Find where the given text appears and provide that cell's center as [x, y] coordinate. 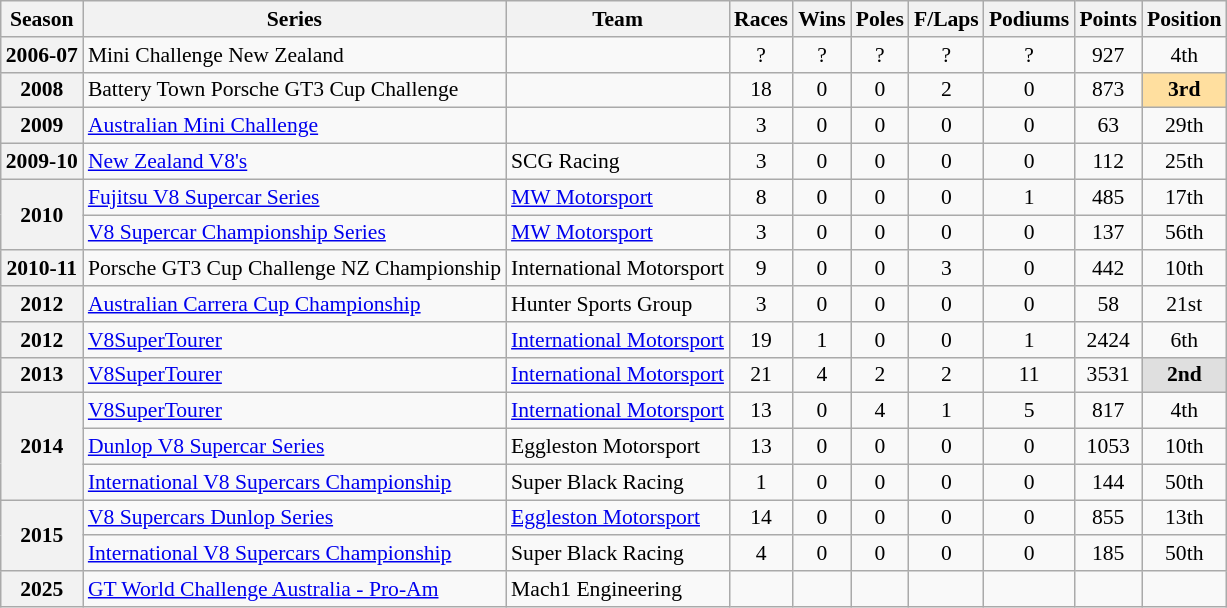
442 [1108, 269]
Australian Mini Challenge [294, 126]
Position [1184, 19]
2014 [42, 446]
Mini Challenge New Zealand [294, 55]
855 [1108, 518]
2010-11 [42, 269]
Fujitsu V8 Supercar Series [294, 197]
Team [618, 19]
873 [1108, 90]
Hunter Sports Group [618, 304]
1053 [1108, 447]
2010 [42, 214]
2006-07 [42, 55]
F/Laps [946, 19]
Porsche GT3 Cup Challenge NZ Championship [294, 269]
GT World Challenge Australia - Pro-Am [294, 589]
2013 [42, 375]
14 [761, 518]
2015 [42, 536]
56th [1184, 233]
2025 [42, 589]
485 [1108, 197]
19 [761, 340]
6th [1184, 340]
9 [761, 269]
2009 [42, 126]
21 [761, 375]
Battery Town Porsche GT3 Cup Challenge [294, 90]
Australian Carrera Cup Championship [294, 304]
Podiums [1030, 19]
185 [1108, 554]
Series [294, 19]
V8 Supercars Dunlop Series [294, 518]
New Zealand V8's [294, 162]
Wins [822, 19]
18 [761, 90]
Races [761, 19]
Season [42, 19]
17th [1184, 197]
Dunlop V8 Supercar Series [294, 447]
13th [1184, 518]
2424 [1108, 340]
2nd [1184, 375]
Mach1 Engineering [618, 589]
144 [1108, 482]
927 [1108, 55]
SCG Racing [618, 162]
63 [1108, 126]
29th [1184, 126]
5 [1030, 411]
112 [1108, 162]
V8 Supercar Championship Series [294, 233]
8 [761, 197]
3rd [1184, 90]
58 [1108, 304]
21st [1184, 304]
2009-10 [42, 162]
Points [1108, 19]
137 [1108, 233]
25th [1184, 162]
817 [1108, 411]
3531 [1108, 375]
Poles [880, 19]
11 [1030, 375]
2008 [42, 90]
